Output the [x, y] coordinate of the center of the cell containing the given text.  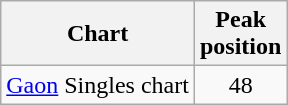
Chart [98, 34]
Gaon Singles chart [98, 85]
Peakposition [240, 34]
48 [240, 85]
